Identify which cell holds the provided text, then report its [x, y] central coordinate. 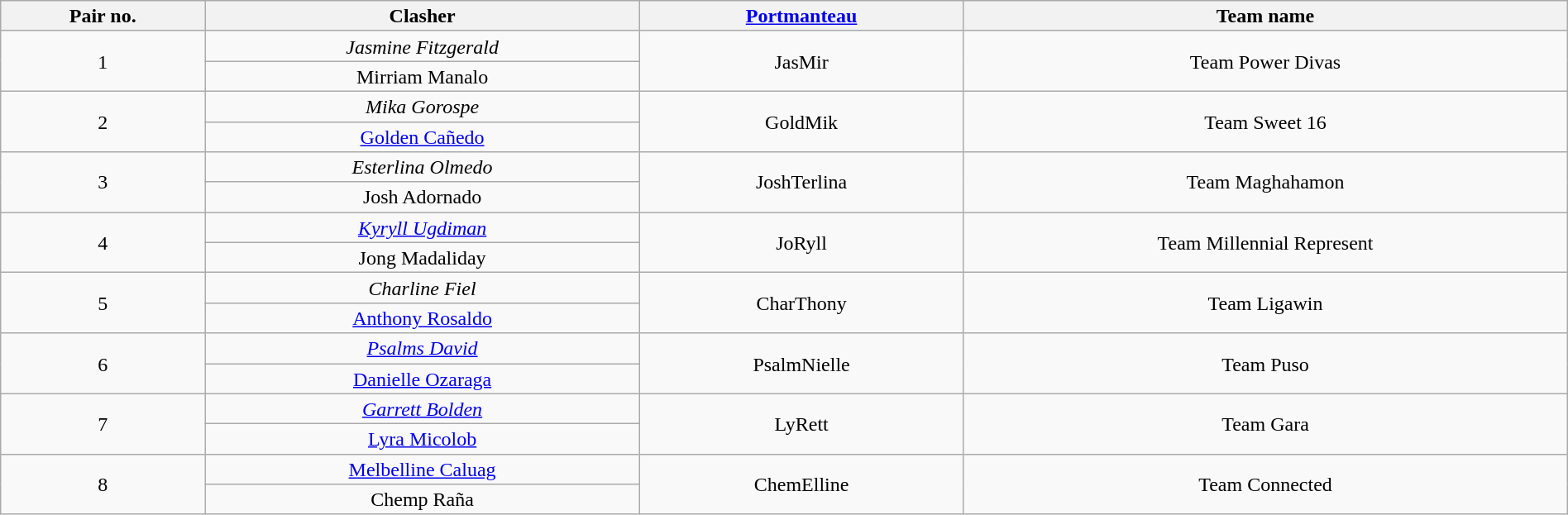
Team Connected [1265, 484]
Psalms David [423, 349]
Danielle Ozaraga [423, 379]
Mika Gorospe [423, 106]
GoldMik [801, 121]
Garrett Bolden [423, 408]
Team Sweet 16 [1265, 121]
JasMir [801, 61]
Portmanteau [801, 17]
Team Power Divas [1265, 61]
Chemp Raña [423, 499]
Team Maghahamon [1265, 182]
PsalmNielle [801, 364]
Pair no. [103, 17]
Clasher [423, 17]
Team Ligawin [1265, 303]
Team Puso [1265, 364]
Team Millennial Represent [1265, 243]
5 [103, 303]
Jasmine Fitzgerald [423, 46]
Esterlina Olmedo [423, 167]
CharThony [801, 303]
2 [103, 121]
Josh Adornado [423, 197]
6 [103, 364]
7 [103, 423]
Anthony Rosaldo [423, 317]
Melbelline Caluag [423, 470]
JoRyll [801, 243]
Team Gara [1265, 423]
Mirriam Manalo [423, 76]
Jong Madaliday [423, 258]
Charline Fiel [423, 288]
ChemElline [801, 484]
JoshTerlina [801, 182]
4 [103, 243]
Kyryll Ugdiman [423, 228]
Team name [1265, 17]
3 [103, 182]
LyRett [801, 423]
1 [103, 61]
Golden Cañedo [423, 137]
Lyra Micolob [423, 440]
8 [103, 484]
